Identify which cell holds the provided text, then report its [X, Y] central coordinate. 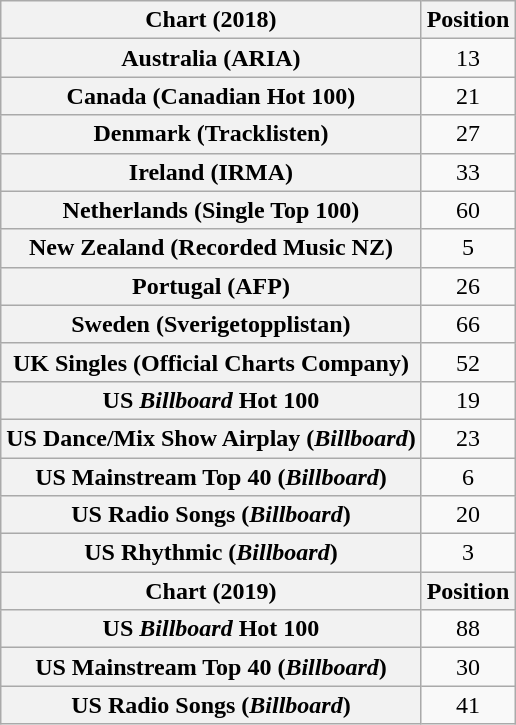
26 [468, 286]
88 [468, 629]
33 [468, 172]
UK Singles (Official Charts Company) [211, 362]
19 [468, 400]
Canada (Canadian Hot 100) [211, 96]
6 [468, 477]
Chart (2019) [211, 591]
21 [468, 96]
Australia (ARIA) [211, 58]
20 [468, 515]
3 [468, 553]
23 [468, 438]
US Rhythmic (Billboard) [211, 553]
Portugal (AFP) [211, 286]
Chart (2018) [211, 20]
41 [468, 705]
30 [468, 667]
27 [468, 134]
Netherlands (Single Top 100) [211, 210]
52 [468, 362]
13 [468, 58]
Denmark (Tracklisten) [211, 134]
60 [468, 210]
5 [468, 248]
Sweden (Sverigetopplistan) [211, 324]
New Zealand (Recorded Music NZ) [211, 248]
US Dance/Mix Show Airplay (Billboard) [211, 438]
66 [468, 324]
Ireland (IRMA) [211, 172]
